Provide the [x, y] coordinate of the cell's center where the given text is located.  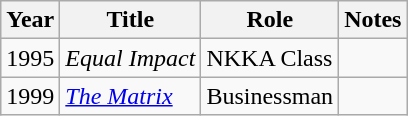
Role [270, 20]
Title [130, 20]
1995 [30, 58]
Notes [373, 20]
NKKA Class [270, 58]
1999 [30, 96]
Businessman [270, 96]
Year [30, 20]
The Matrix [130, 96]
Equal Impact [130, 58]
